Detect which cell encompasses the target text, then output its (x, y) center coordinate. 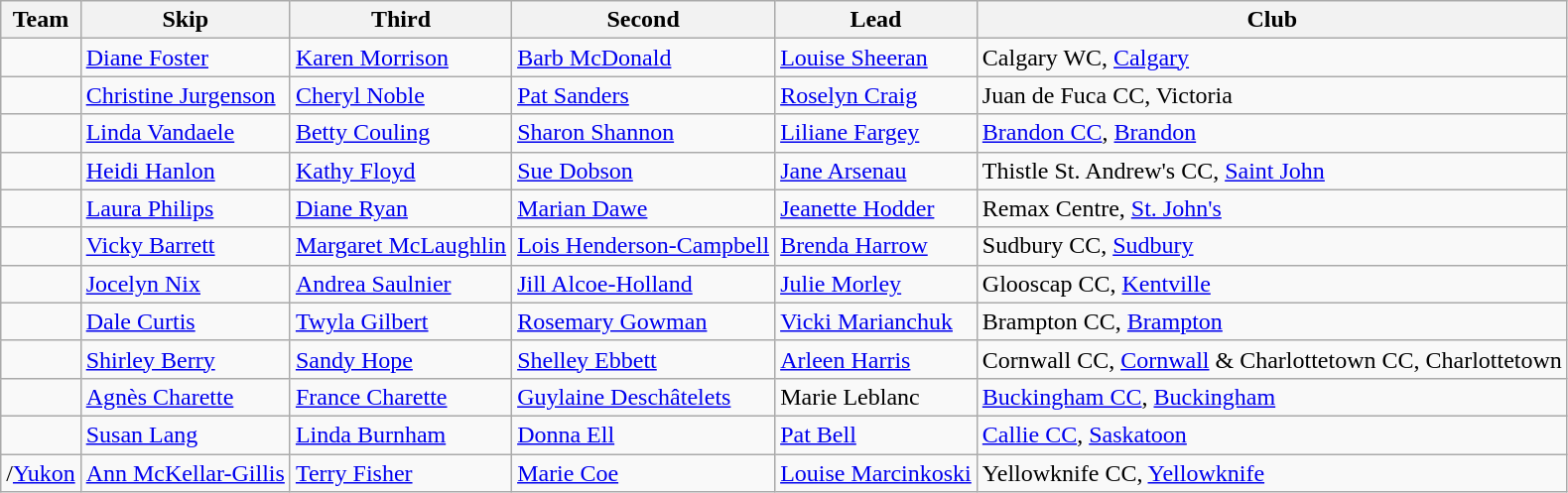
Rosemary Gowman (643, 321)
Jane Arsenau (876, 171)
/Yukon (41, 473)
Skip (185, 20)
Christine Jurgenson (185, 95)
Roselyn Craig (876, 95)
Team (41, 20)
Glooscap CC, Kentville (1272, 284)
Sharon Shannon (643, 133)
Pat Bell (876, 434)
Linda Vandaele (185, 133)
Guylaine Deschâtelets (643, 397)
Agnès Charette (185, 397)
Thistle St. Andrew's CC, Saint John (1272, 171)
Calgary WC, Calgary (1272, 58)
Second (643, 20)
Shirley Berry (185, 359)
Club (1272, 20)
Vicki Marianchuk (876, 321)
Yellowknife CC, Yellowknife (1272, 473)
Jill Alcoe-Holland (643, 284)
Brampton CC, Brampton (1272, 321)
Julie Morley (876, 284)
Arleen Harris (876, 359)
Kathy Floyd (401, 171)
Brandon CC, Brandon (1272, 133)
Donna Ell (643, 434)
Heidi Hanlon (185, 171)
Louise Sheeran (876, 58)
Callie CC, Saskatoon (1272, 434)
Cheryl Noble (401, 95)
Karen Morrison (401, 58)
Brenda Harrow (876, 246)
Barb McDonald (643, 58)
Sudbury CC, Sudbury (1272, 246)
Lois Henderson-Campbell (643, 246)
France Charette (401, 397)
Diane Foster (185, 58)
Louise Marcinkoski (876, 473)
Diane Ryan (401, 208)
Pat Sanders (643, 95)
Susan Lang (185, 434)
Juan de Fuca CC, Victoria (1272, 95)
Buckingham CC, Buckingham (1272, 397)
Liliane Fargey (876, 133)
Twyla Gilbert (401, 321)
Betty Couling (401, 133)
Andrea Saulnier (401, 284)
Laura Philips (185, 208)
Dale Curtis (185, 321)
Linda Burnham (401, 434)
Ann McKellar-Gillis (185, 473)
Margaret McLaughlin (401, 246)
Vicky Barrett (185, 246)
Jocelyn Nix (185, 284)
Third (401, 20)
Cornwall CC, Cornwall & Charlottetown CC, Charlottetown (1272, 359)
Shelley Ebbett (643, 359)
Lead (876, 20)
Jeanette Hodder (876, 208)
Terry Fisher (401, 473)
Marie Leblanc (876, 397)
Marie Coe (643, 473)
Remax Centre, St. John's (1272, 208)
Sue Dobson (643, 171)
Marian Dawe (643, 208)
Sandy Hope (401, 359)
